Extract the [X, Y] coordinate from the center of the cell holding the provided text.  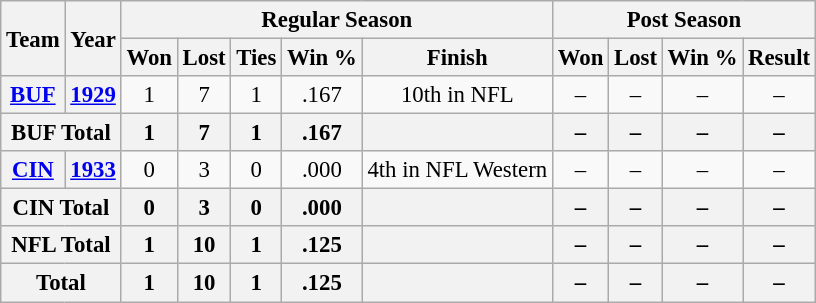
4th in NFL Western [457, 170]
Regular Season [336, 20]
1929 [93, 95]
10th in NFL [457, 95]
1933 [93, 170]
Post Season [684, 20]
Ties [256, 58]
BUF Total [61, 133]
Team [33, 38]
NFL Total [61, 245]
Result [780, 58]
Year [93, 38]
CIN [33, 170]
Total [61, 283]
Finish [457, 58]
CIN Total [61, 208]
BUF [33, 95]
